Identify which cell holds the provided text, then report its (x, y) central coordinate. 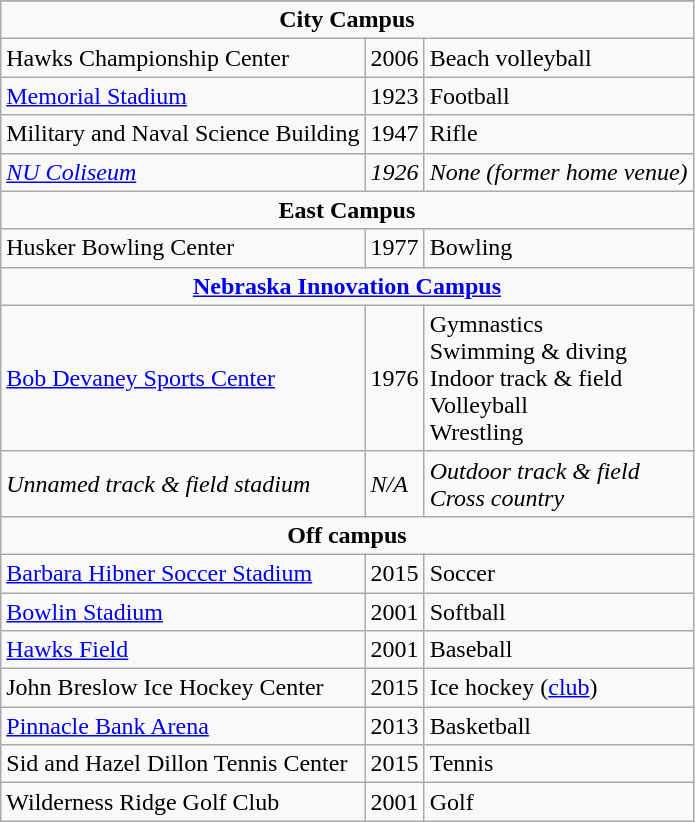
1977 (394, 248)
1947 (394, 134)
Off campus (347, 535)
Baseball (558, 650)
1926 (394, 172)
Gymnastics Swimming & diving Indoor track & field Volleyball Wrestling (558, 378)
2013 (394, 726)
Sid and Hazel Dillon Tennis Center (183, 764)
City Campus (347, 20)
2006 (394, 58)
Soccer (558, 573)
Bob Devaney Sports Center (183, 378)
John Breslow Ice Hockey Center (183, 688)
None (former home venue) (558, 172)
Pinnacle Bank Arena (183, 726)
Basketball (558, 726)
Husker Bowling Center (183, 248)
Hawks Field (183, 650)
Football (558, 96)
Hawks Championship Center (183, 58)
Golf (558, 802)
Softball (558, 611)
NU Coliseum (183, 172)
East Campus (347, 210)
1923 (394, 96)
N/A (394, 484)
Ice hockey (club) (558, 688)
Memorial Stadium (183, 96)
Bowling (558, 248)
Beach volleyball (558, 58)
Bowlin Stadium (183, 611)
Barbara Hibner Soccer Stadium (183, 573)
Outdoor track & field Cross country (558, 484)
Nebraska Innovation Campus (347, 286)
1976 (394, 378)
Military and Naval Science Building (183, 134)
Rifle (558, 134)
Wilderness Ridge Golf Club (183, 802)
Tennis (558, 764)
Unnamed track & field stadium (183, 484)
